Determine the (x, y) coordinate at the center of the cell enclosing the given text.  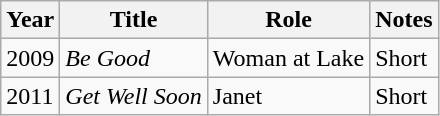
Role (288, 20)
Title (134, 20)
Year (30, 20)
Get Well Soon (134, 96)
2011 (30, 96)
Be Good (134, 58)
Notes (404, 20)
2009 (30, 58)
Woman at Lake (288, 58)
Janet (288, 96)
